Determine the (X, Y) coordinate at the center of the cell enclosing the given text.  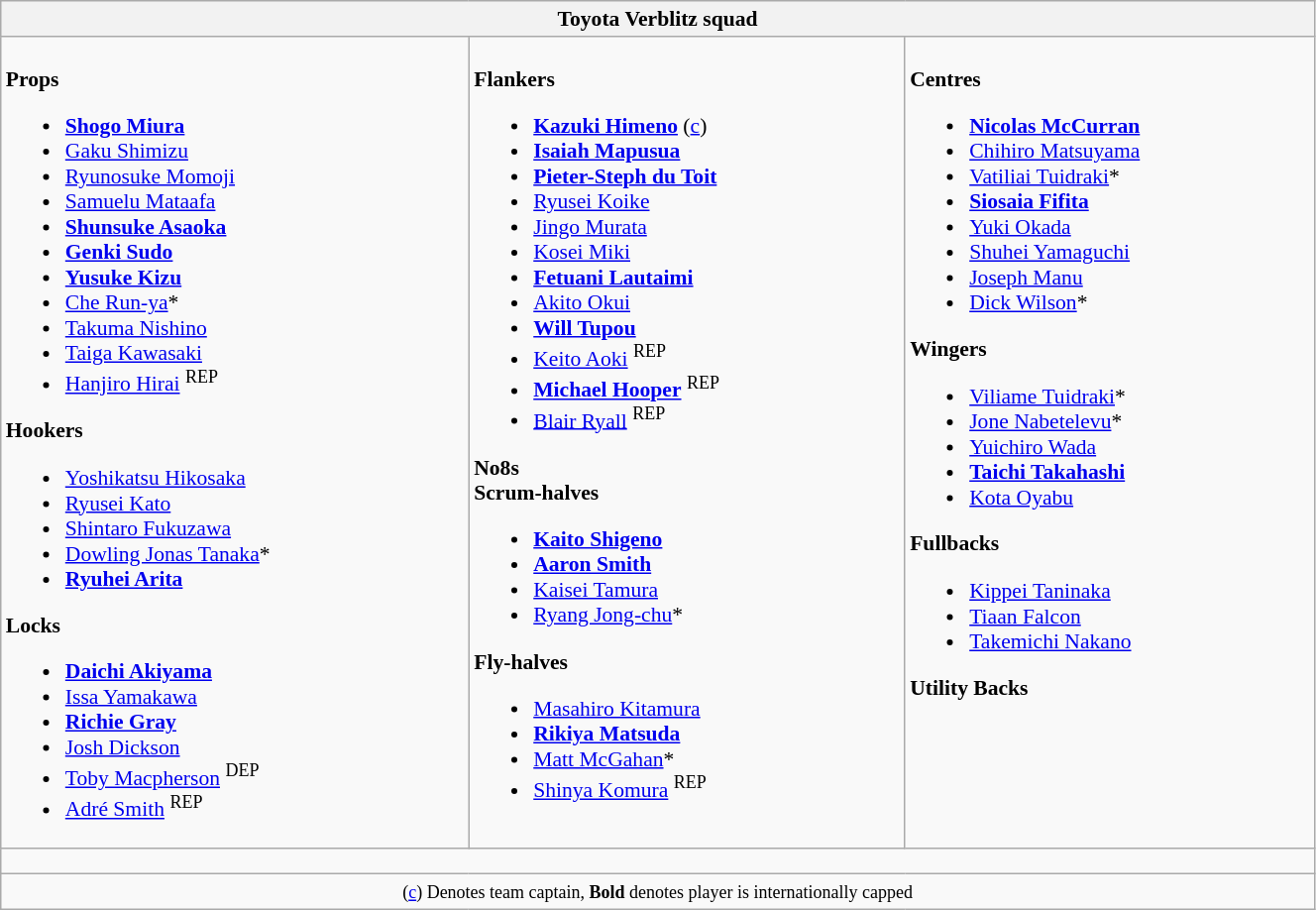
(c) Denotes team captain, Bold denotes player is internationally capped (658, 892)
Toyota Verblitz squad (658, 19)
